Extract the [X, Y] coordinate from the center of the cell holding the provided text.  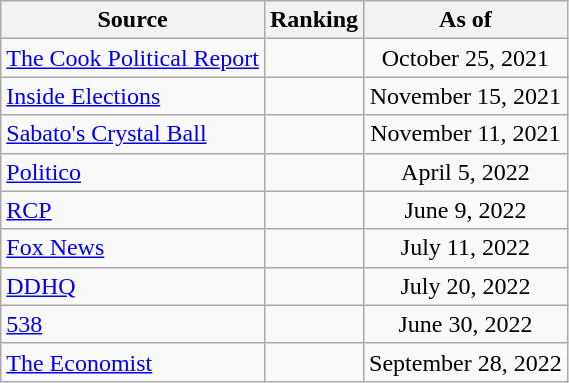
October 25, 2021 [466, 58]
The Economist [133, 362]
Inside Elections [133, 96]
Ranking [314, 20]
Source [133, 20]
June 30, 2022 [466, 324]
Fox News [133, 248]
November 11, 2021 [466, 134]
Sabato's Crystal Ball [133, 134]
June 9, 2022 [466, 210]
As of [466, 20]
The Cook Political Report [133, 58]
November 15, 2021 [466, 96]
Politico [133, 172]
July 11, 2022 [466, 248]
DDHQ [133, 286]
RCP [133, 210]
538 [133, 324]
July 20, 2022 [466, 286]
September 28, 2022 [466, 362]
April 5, 2022 [466, 172]
